For the text-containing cell, return its midpoint in (x, y) coordinate format. 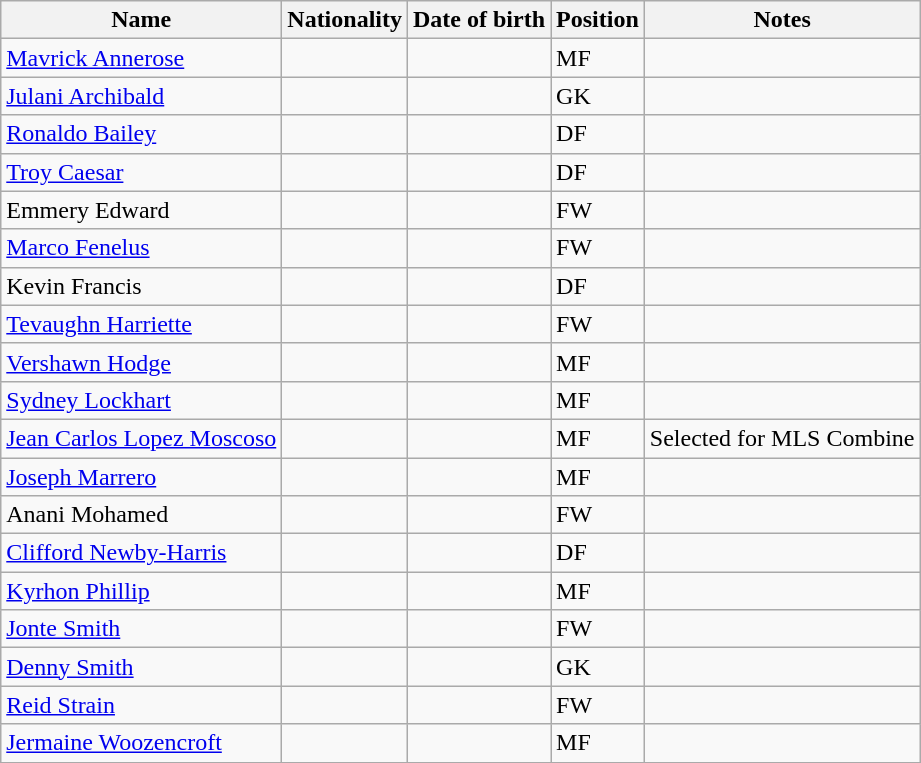
Joseph Marrero (142, 477)
Selected for MLS Combine (782, 438)
Ronaldo Bailey (142, 134)
Emmery Edward (142, 210)
Anani Mohamed (142, 515)
Notes (782, 20)
Position (598, 20)
Jean Carlos Lopez Moscoso (142, 438)
Reid Strain (142, 705)
Jermaine Woozencroft (142, 743)
Kyrhon Phillip (142, 591)
Kevin Francis (142, 286)
Clifford Newby-Harris (142, 553)
Marco Fenelus (142, 248)
Nationality (345, 20)
Vershawn Hodge (142, 362)
Name (142, 20)
Denny Smith (142, 667)
Sydney Lockhart (142, 400)
Tevaughn Harriette (142, 324)
Jonte Smith (142, 629)
Date of birth (480, 20)
Mavrick Annerose (142, 58)
Troy Caesar (142, 172)
Julani Archibald (142, 96)
